Identify which cell holds the provided text, then report its [x, y] central coordinate. 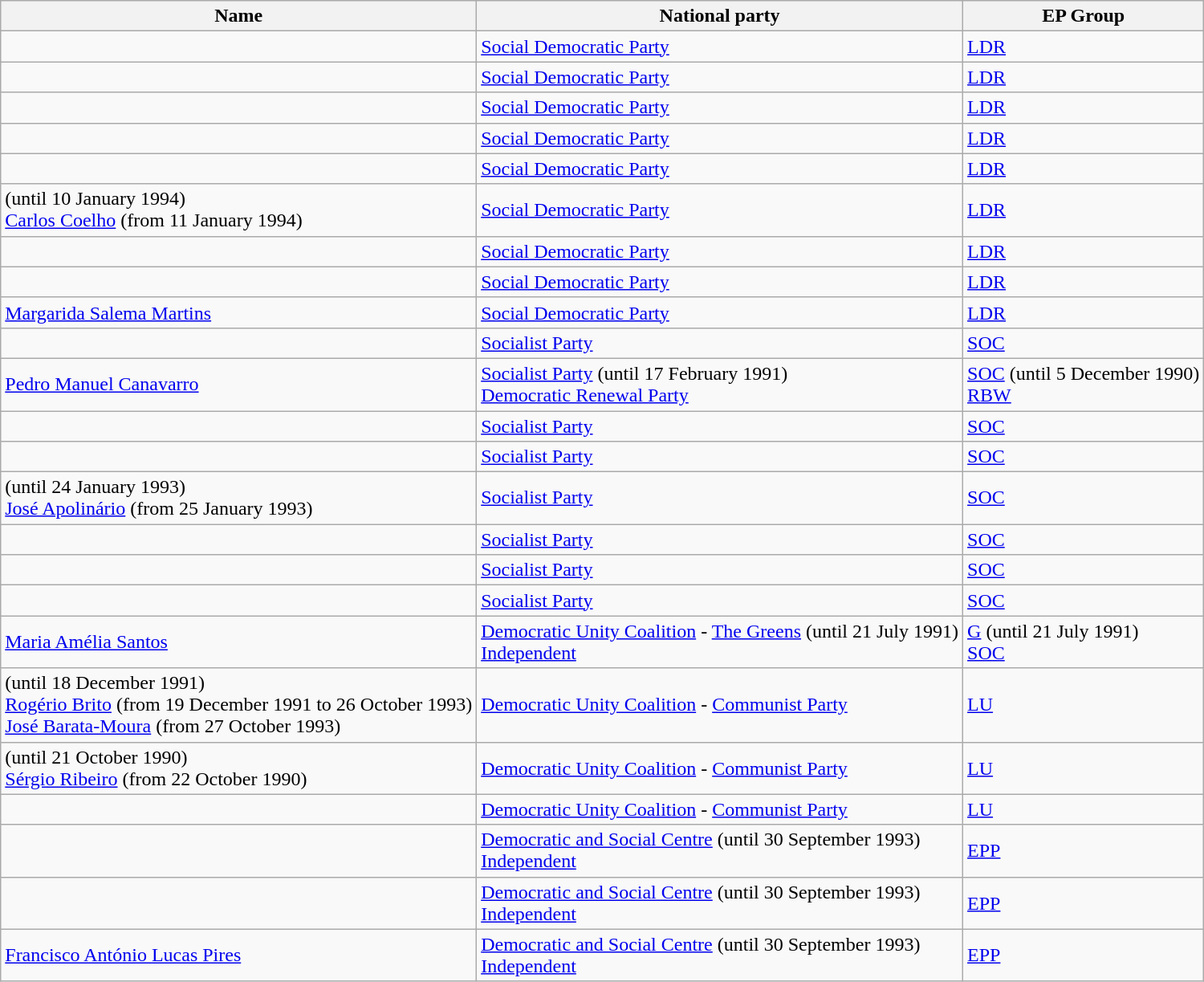
Margarida Salema Martins [239, 312]
Socialist Party (until 17 February 1991) Democratic Renewal Party [720, 384]
(until 21 October 1990)Sérgio Ribeiro (from 22 October 1990) [239, 768]
Maria Amélia Santos [239, 642]
EP Group [1084, 16]
Democratic Unity Coalition - The Greens (until 21 July 1991) Independent [720, 642]
National party [720, 16]
(until 24 January 1993)José Apolinário (from 25 January 1993) [239, 498]
SOC (until 5 December 1990) RBW [1084, 384]
(until 18 December 1991)Rogério Brito (from 19 December 1991 to 26 October 1993)José Barata-Moura (from 27 October 1993) [239, 705]
Francisco António Lucas Pires [239, 956]
G (until 21 July 1991) SOC [1084, 642]
Pedro Manuel Canavarro [239, 384]
(until 10 January 1994)Carlos Coelho (from 11 January 1994) [239, 210]
Name [239, 16]
